Identify which cell holds the provided text, then report its [x, y] central coordinate. 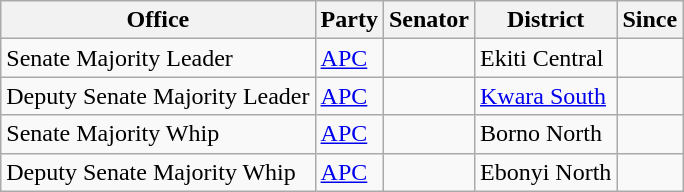
Kwara South [545, 96]
Since [650, 20]
Borno North [545, 134]
Ekiti Central [545, 58]
Ebonyi North [545, 172]
Party [349, 20]
Senator [428, 20]
Senate Majority Leader [158, 58]
Deputy Senate Majority Leader [158, 96]
District [545, 20]
Office [158, 20]
Senate Majority Whip [158, 134]
Deputy Senate Majority Whip [158, 172]
